Provide the (X, Y) coordinate of the cell's center where the given text is located.  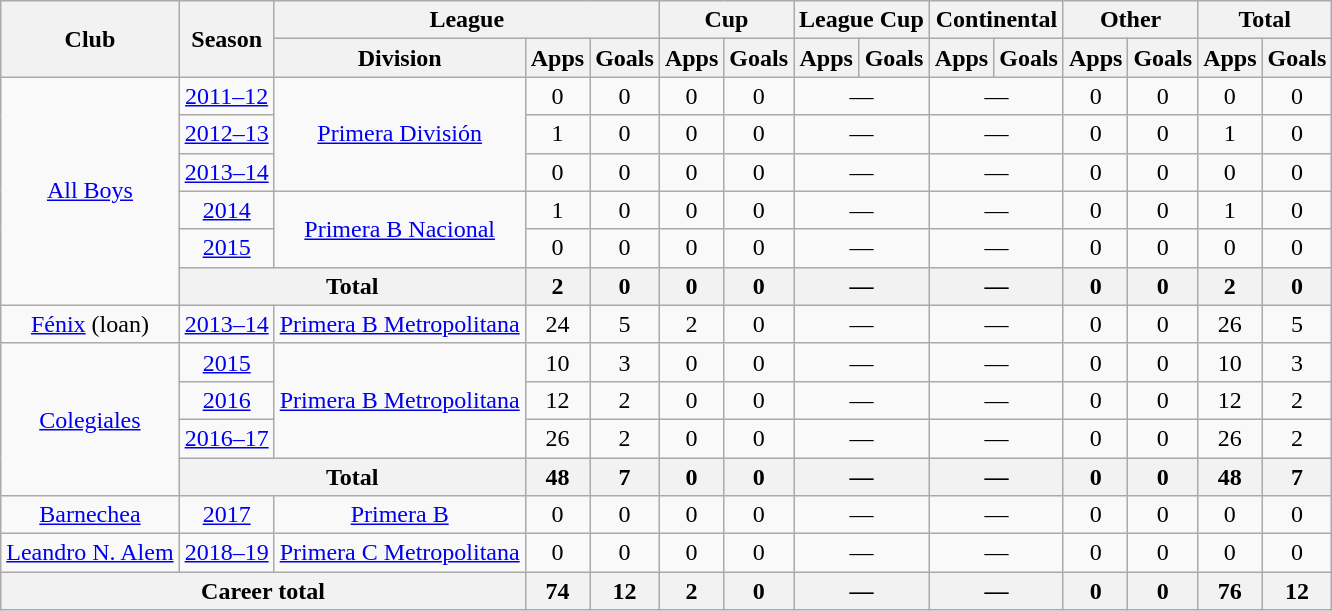
Season (226, 39)
Primera División (400, 134)
Fénix (loan) (90, 324)
Primera B (400, 515)
Continental (996, 20)
76 (1230, 591)
74 (557, 591)
2014 (226, 210)
Leandro N. Alem (90, 553)
Colegiales (90, 419)
League Cup (862, 20)
Career total (263, 591)
2016 (226, 400)
2018–19 (226, 553)
2017 (226, 515)
Primera B Nacional (400, 229)
2016–17 (226, 438)
2011–12 (226, 96)
League (466, 20)
24 (557, 324)
Barnechea (90, 515)
2012–13 (226, 134)
Primera C Metropolitana (400, 553)
Cup (726, 20)
All Boys (90, 191)
Club (90, 39)
Division (400, 58)
Other (1130, 20)
